Provide the (x, y) coordinate of the cell's center where the given text is located.  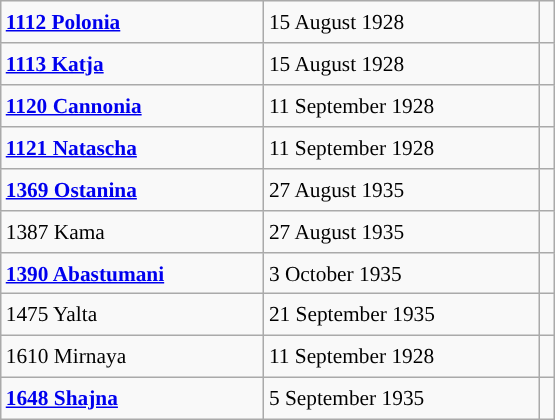
1610 Mirnaya (132, 357)
1112 Polonia (132, 22)
3 October 1935 (402, 273)
1121 Natascha (132, 148)
21 September 1935 (402, 315)
1369 Ostanina (132, 189)
1387 Kama (132, 231)
1113 Katja (132, 64)
1120 Cannonia (132, 106)
1475 Yalta (132, 315)
5 September 1935 (402, 399)
1648 Shajna (132, 399)
1390 Abastumani (132, 273)
